Return [X, Y] of the center of cell containing provided text 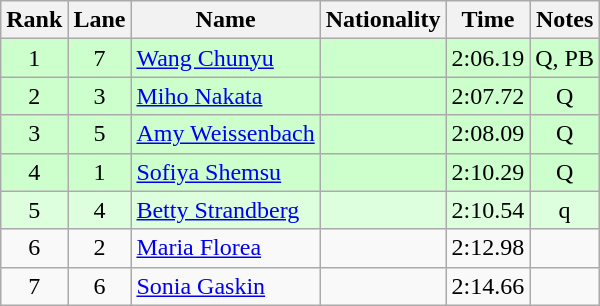
Amy Weissenbach [226, 134]
Notes [565, 20]
Rank [34, 20]
Lane [100, 20]
Q, PB [565, 58]
2:10.29 [488, 172]
2:10.54 [488, 210]
Wang Chunyu [226, 58]
Sofiya Shemsu [226, 172]
2:14.66 [488, 286]
2:12.98 [488, 248]
q [565, 210]
Nationality [383, 20]
Maria Florea [226, 248]
2:08.09 [488, 134]
2:07.72 [488, 96]
Betty Strandberg [226, 210]
Sonia Gaskin [226, 286]
2:06.19 [488, 58]
Miho Nakata [226, 96]
Time [488, 20]
Name [226, 20]
